Output the (x, y) coordinate of the center of the cell containing the given text.  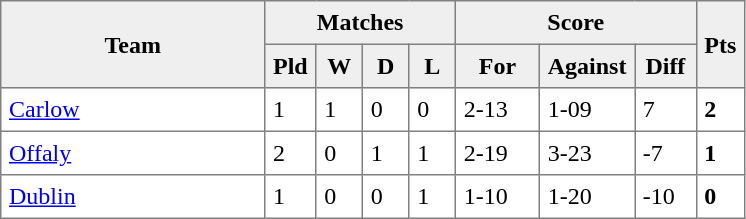
-7 (666, 153)
Carlow (133, 110)
1-20 (586, 197)
2-19 (497, 153)
Diff (666, 66)
Score (576, 23)
-10 (666, 197)
Against (586, 66)
Dublin (133, 197)
Offaly (133, 153)
1-09 (586, 110)
For (497, 66)
Pld (290, 66)
3-23 (586, 153)
L (432, 66)
Team (133, 44)
W (339, 66)
Pts (720, 44)
2-13 (497, 110)
Matches (360, 23)
1-10 (497, 197)
7 (666, 110)
D (385, 66)
